Capture the cell that displays the provided text and extract its [X, Y] central coordinate. 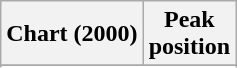
Peak position [189, 34]
Chart (2000) [72, 34]
